Extract the (X, Y) coordinate from the center of the cell holding the provided text.  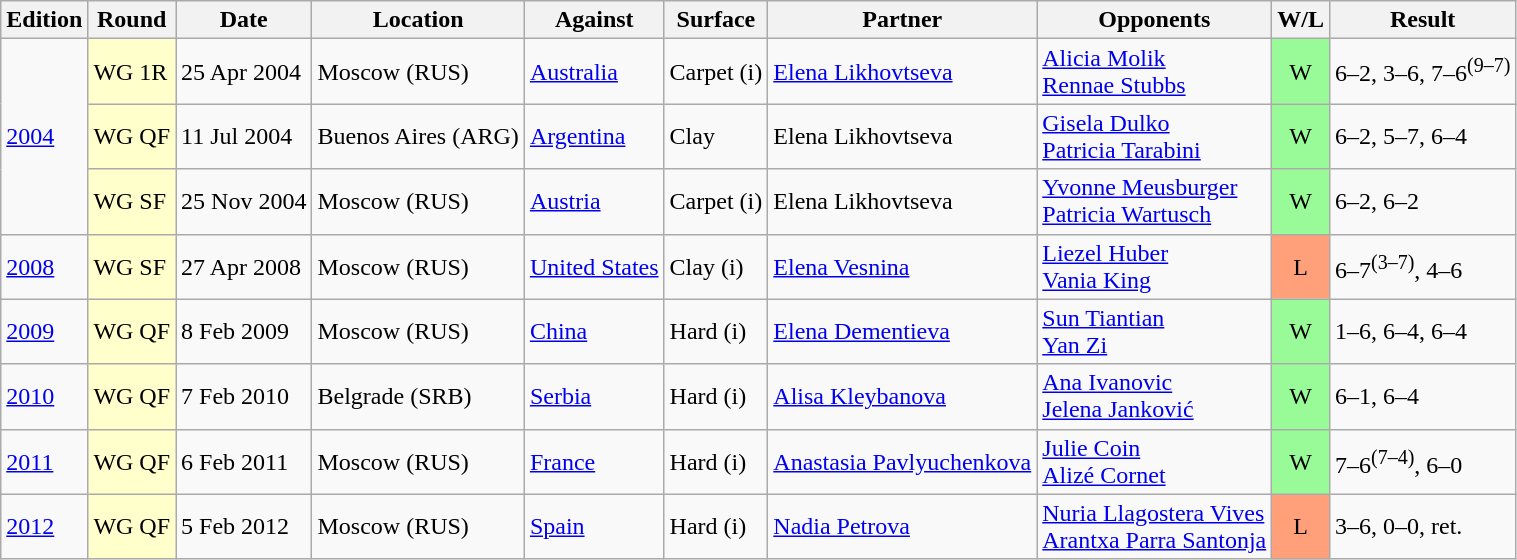
Against (594, 20)
Liezel HuberVania King (1154, 266)
2004 (44, 136)
Gisela DulkoPatricia Tarabini (1154, 136)
3–6, 0–0, ret. (1422, 526)
Elena Vesnina (902, 266)
7–6(7–4), 6–0 (1422, 462)
United States (594, 266)
27 Apr 2008 (244, 266)
25 Apr 2004 (244, 72)
Ana IvanovicJelena Janković (1154, 396)
2010 (44, 396)
1–6, 6–4, 6–4 (1422, 332)
Buenos Aires (ARG) (418, 136)
Sun TiantianYan Zi (1154, 332)
Partner (902, 20)
Alicia MolikRennae Stubbs (1154, 72)
6–2, 5–7, 6–4 (1422, 136)
Result (1422, 20)
Austria (594, 202)
8 Feb 2009 (244, 332)
6 Feb 2011 (244, 462)
Edition (44, 20)
Clay (716, 136)
China (594, 332)
Serbia (594, 396)
2011 (44, 462)
Julie CoinAlizé Cornet (1154, 462)
2008 (44, 266)
WG 1R (132, 72)
5 Feb 2012 (244, 526)
Alisa Kleybanova (902, 396)
2012 (44, 526)
Location (418, 20)
Belgrade (SRB) (418, 396)
Date (244, 20)
6–1, 6–4 (1422, 396)
Argentina (594, 136)
Elena Dementieva (902, 332)
Surface (716, 20)
Yvonne MeusburgerPatricia Wartusch (1154, 202)
Clay (i) (716, 266)
6–2, 3–6, 7–6(9–7) (1422, 72)
Nuria Llagostera VivesArantxa Parra Santonja (1154, 526)
7 Feb 2010 (244, 396)
2009 (44, 332)
6–7(3–7), 4–6 (1422, 266)
Round (132, 20)
France (594, 462)
Nadia Petrova (902, 526)
11 Jul 2004 (244, 136)
6–2, 6–2 (1422, 202)
Opponents (1154, 20)
Anastasia Pavlyuchenkova (902, 462)
Spain (594, 526)
Australia (594, 72)
25 Nov 2004 (244, 202)
W/L (1301, 20)
